Determine the [x, y] coordinate at the center of the cell enclosing the given text.  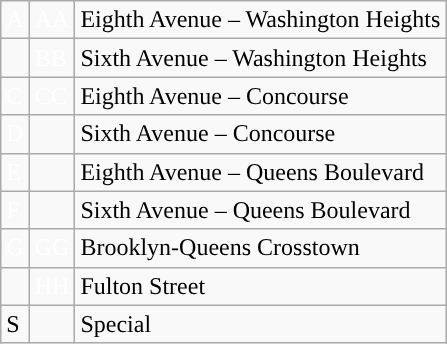
Eighth Avenue – Washington Heights [260, 20]
Brooklyn-Queens Crosstown [260, 248]
CC [52, 96]
E [15, 172]
Eighth Avenue – Concourse [260, 96]
Special [260, 324]
Sixth Avenue – Concourse [260, 134]
D [15, 134]
A [15, 20]
S [15, 324]
C [15, 96]
Sixth Avenue – Washington Heights [260, 58]
Sixth Avenue – Queens Boulevard [260, 210]
G [15, 248]
Fulton Street [260, 286]
GG [52, 248]
HH [52, 286]
BB [52, 58]
F [15, 210]
AA [52, 20]
Eighth Avenue – Queens Boulevard [260, 172]
